Determine the [X, Y] coordinate at the center of the cell enclosing the given text.  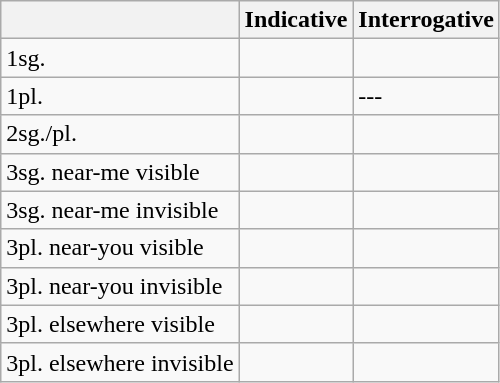
Indicative [296, 20]
3pl. near-you invisible [120, 286]
--- [426, 96]
Interrogative [426, 20]
3pl. near-you visible [120, 248]
1sg. [120, 58]
1pl. [120, 96]
2sg./pl. [120, 134]
3pl. elsewhere visible [120, 324]
3pl. elsewhere invisible [120, 362]
3sg. near-me invisible [120, 210]
3sg. near-me visible [120, 172]
